Output the (x, y) coordinate of the center of the cell containing the given text.  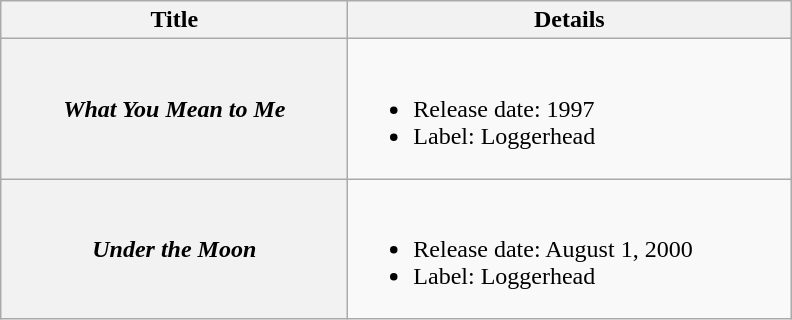
Under the Moon (174, 249)
Title (174, 20)
Details (570, 20)
Release date: 1997Label: Loggerhead (570, 109)
What You Mean to Me (174, 109)
Release date: August 1, 2000Label: Loggerhead (570, 249)
